Capture the cell that displays the provided text and extract its [x, y] central coordinate. 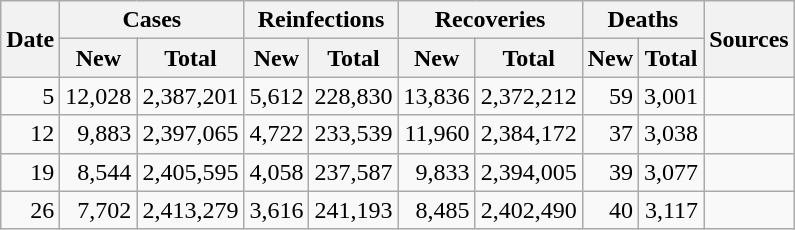
12,028 [98, 96]
3,077 [672, 172]
228,830 [354, 96]
3,117 [672, 210]
8,544 [98, 172]
2,405,595 [190, 172]
241,193 [354, 210]
19 [30, 172]
3,038 [672, 134]
5 [30, 96]
2,394,005 [528, 172]
4,722 [276, 134]
2,372,212 [528, 96]
Reinfections [321, 20]
8,485 [436, 210]
3,616 [276, 210]
40 [610, 210]
2,387,201 [190, 96]
Sources [750, 39]
Deaths [642, 20]
37 [610, 134]
59 [610, 96]
12 [30, 134]
Date [30, 39]
4,058 [276, 172]
Recoveries [490, 20]
7,702 [98, 210]
9,833 [436, 172]
2,402,490 [528, 210]
2,384,172 [528, 134]
11,960 [436, 134]
39 [610, 172]
5,612 [276, 96]
3,001 [672, 96]
13,836 [436, 96]
2,397,065 [190, 134]
Cases [152, 20]
233,539 [354, 134]
237,587 [354, 172]
26 [30, 210]
9,883 [98, 134]
2,413,279 [190, 210]
